Find where the given text appears and provide that cell's center as (x, y) coordinate. 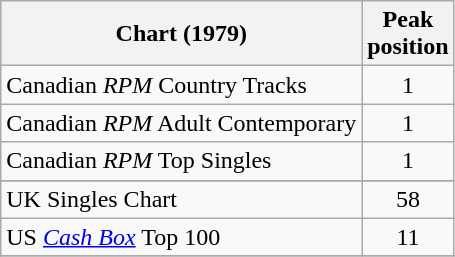
58 (408, 199)
11 (408, 237)
Canadian RPM Country Tracks (182, 85)
US Cash Box Top 100 (182, 237)
Canadian RPM Adult Contemporary (182, 123)
Canadian RPM Top Singles (182, 161)
UK Singles Chart (182, 199)
Peakposition (408, 34)
Chart (1979) (182, 34)
